Search for the cell housing the specified text and yield its (X, Y) center coordinate. 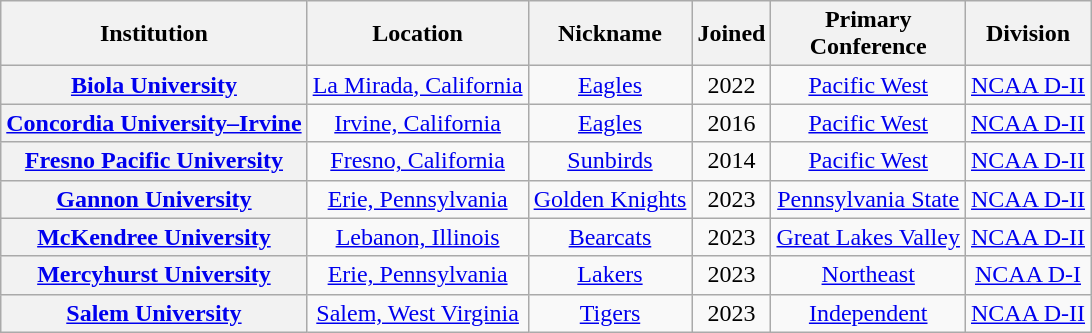
2016 (732, 123)
Concordia University–Irvine (154, 123)
Bearcats (610, 237)
Fresno, California (418, 161)
Lakers (610, 275)
La Mirada, California (418, 85)
Salem, West Virginia (418, 313)
Sunbirds (610, 161)
McKendree University (154, 237)
Great Lakes Valley (868, 237)
Salem University (154, 313)
Pennsylvania State (868, 199)
Location (418, 34)
Gannon University (154, 199)
Tigers (610, 313)
PrimaryConference (868, 34)
Institution (154, 34)
Joined (732, 34)
Independent (868, 313)
Mercyhurst University (154, 275)
Nickname (610, 34)
2022 (732, 85)
Division (1028, 34)
2014 (732, 161)
Biola University (154, 85)
NCAA D-I (1028, 275)
Fresno Pacific University (154, 161)
Irvine, California (418, 123)
Lebanon, Illinois (418, 237)
Northeast (868, 275)
Golden Knights (610, 199)
